Detect which cell encompasses the target text, then output its [x, y] center coordinate. 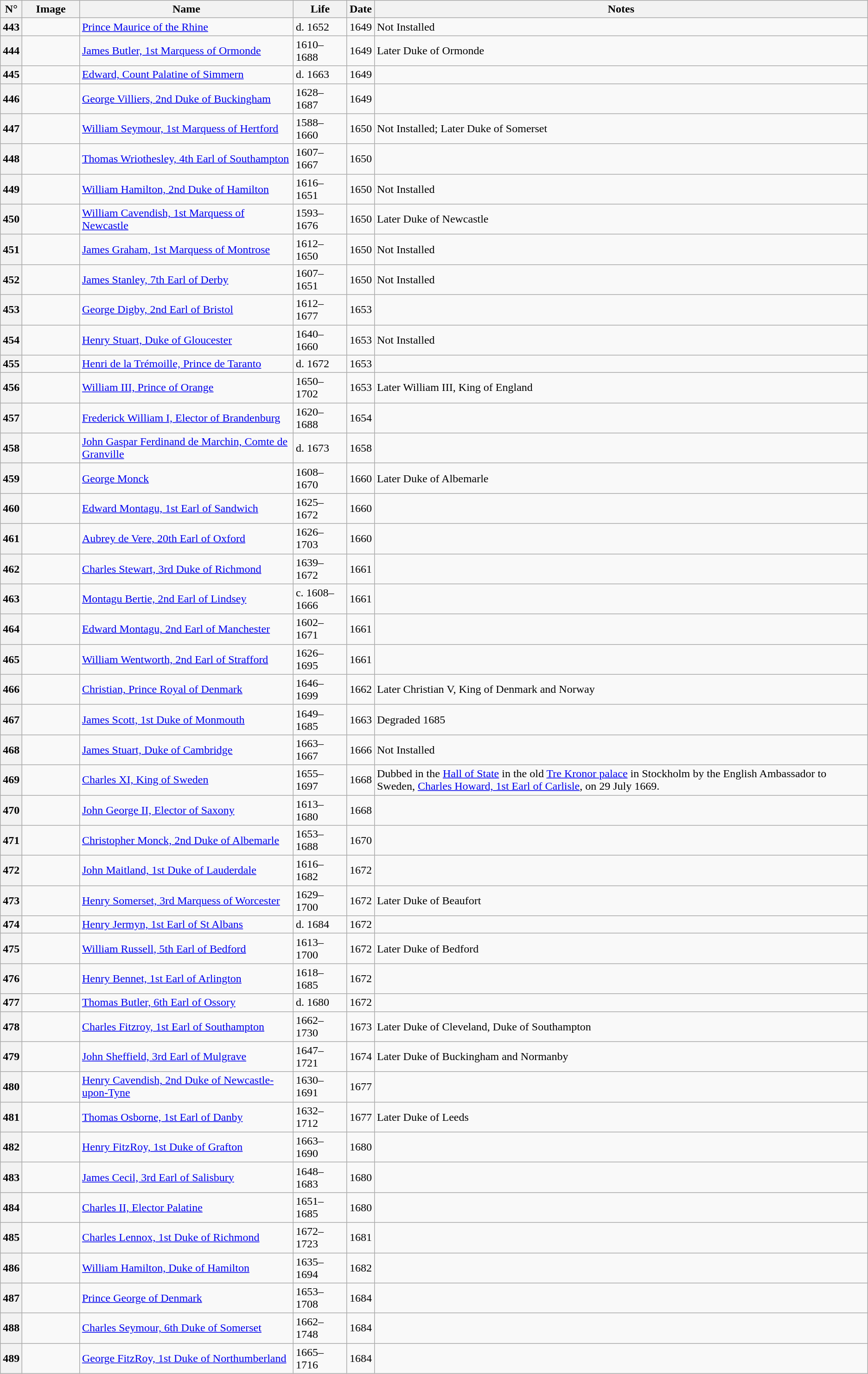
1651–1685 [320, 1208]
464 [11, 629]
Later William III, King of England [621, 388]
453 [11, 310]
1612–1650 [320, 249]
1639–1672 [320, 569]
485 [11, 1237]
James Scott, 1st Duke of Monmouth [186, 720]
480 [11, 1087]
459 [11, 479]
1628–1687 [320, 98]
Notes [621, 9]
William Russell, 5th Earl of Bedford [186, 949]
1665–1716 [320, 1359]
George Digby, 2nd Earl of Bristol [186, 310]
Montagu Bertie, 2nd Earl of Lindsey [186, 599]
1607–1651 [320, 279]
1613–1680 [320, 810]
1640–1660 [320, 339]
Charles XI, King of Sweden [186, 780]
1666 [361, 749]
Charles Seymour, 6th Duke of Somerset [186, 1328]
469 [11, 780]
Henry Cavendish, 2nd Duke of Newcastle-upon-Tyne [186, 1087]
1593–1676 [320, 219]
1662–1730 [320, 1027]
1626–1695 [320, 659]
William Wentworth, 2nd Earl of Strafford [186, 659]
455 [11, 364]
456 [11, 388]
Henri de la Trémoille, Prince de Taranto [186, 364]
James Cecil, 3rd Earl of Salisbury [186, 1177]
463 [11, 599]
1646–1699 [320, 689]
1632–1712 [320, 1117]
1613–1700 [320, 949]
1626–1703 [320, 539]
Christopher Monck, 2nd Duke of Albemarle [186, 840]
d. 1652 [320, 27]
Henry Jermyn, 1st Earl of St Albans [186, 925]
Later Duke of Beaufort [621, 901]
William Hamilton, Duke of Hamilton [186, 1268]
William Seymour, 1st Marquess of Hertford [186, 129]
1608–1670 [320, 479]
George FitzRoy, 1st Duke of Northumberland [186, 1359]
George Villiers, 2nd Duke of Buckingham [186, 98]
Prince Maurice of the Rhine [186, 27]
486 [11, 1268]
446 [11, 98]
Henry Somerset, 3rd Marquess of Worcester [186, 901]
1648–1683 [320, 1177]
Degraded 1685 [621, 720]
Christian, Prince Royal of Denmark [186, 689]
Date [361, 9]
444 [11, 51]
1673 [361, 1027]
1607–1667 [320, 159]
462 [11, 569]
Later Duke of Newcastle [621, 219]
1588–1660 [320, 129]
Charles Fitzroy, 1st Earl of Southampton [186, 1027]
d. 1672 [320, 364]
1635–1694 [320, 1268]
460 [11, 508]
1653–1708 [320, 1298]
James Butler, 1st Marquess of Ormonde [186, 51]
474 [11, 925]
Later Duke of Ormonde [621, 51]
d. 1684 [320, 925]
Charles Stewart, 3rd Duke of Richmond [186, 569]
Thomas Osborne, 1st Earl of Danby [186, 1117]
Charles II, Elector Palatine [186, 1208]
1629–1700 [320, 901]
d. 1680 [320, 1003]
1650–1702 [320, 388]
Later Duke of Leeds [621, 1117]
c. 1608–1666 [320, 599]
James Stuart, Duke of Cambridge [186, 749]
473 [11, 901]
Edward Montagu, 1st Earl of Sandwich [186, 508]
1662 [361, 689]
458 [11, 448]
1674 [361, 1056]
Edward Montagu, 2nd Earl of Manchester [186, 629]
472 [11, 871]
466 [11, 689]
488 [11, 1328]
478 [11, 1027]
Edward, Count Palatine of Simmern [186, 75]
d. 1673 [320, 448]
Later Duke of Albemarle [621, 479]
Frederick William I, Elector of Brandenburg [186, 418]
447 [11, 129]
1610–1688 [320, 51]
450 [11, 219]
Later Duke of Buckingham and Normanby [621, 1056]
Not Installed; Later Duke of Somerset [621, 129]
1658 [361, 448]
461 [11, 539]
1663–1690 [320, 1147]
1649–1685 [320, 720]
1625–1672 [320, 508]
467 [11, 720]
484 [11, 1208]
479 [11, 1056]
Later Duke of Cleveland, Duke of Southampton [621, 1027]
James Graham, 1st Marquess of Montrose [186, 249]
457 [11, 418]
452 [11, 279]
1655–1697 [320, 780]
Charles Lennox, 1st Duke of Richmond [186, 1237]
470 [11, 810]
1672–1723 [320, 1237]
N° [11, 9]
Prince George of Denmark [186, 1298]
477 [11, 1003]
489 [11, 1359]
1653–1688 [320, 840]
Thomas Wriothesley, 4th Earl of Southampton [186, 159]
475 [11, 949]
Aubrey de Vere, 20th Earl of Oxford [186, 539]
Image [51, 9]
482 [11, 1147]
1681 [361, 1237]
1618–1685 [320, 978]
John Maitland, 1st Duke of Lauderdale [186, 871]
Later Christian V, King of Denmark and Norway [621, 689]
481 [11, 1117]
William Hamilton, 2nd Duke of Hamilton [186, 189]
Henry Bennet, 1st Earl of Arlington [186, 978]
John Sheffield, 3rd Earl of Mulgrave [186, 1056]
1663 [361, 720]
1662–1748 [320, 1328]
John Gaspar Ferdinand de Marchin, Comte de Granville [186, 448]
James Stanley, 7th Earl of Derby [186, 279]
445 [11, 75]
1602–1671 [320, 629]
Thomas Butler, 6th Earl of Ossory [186, 1003]
John George II, Elector of Saxony [186, 810]
451 [11, 249]
1647–1721 [320, 1056]
1682 [361, 1268]
465 [11, 659]
d. 1663 [320, 75]
Name [186, 9]
1670 [361, 840]
William III, Prince of Orange [186, 388]
Henry Stuart, Duke of Gloucester [186, 339]
449 [11, 189]
1616–1682 [320, 871]
1616–1651 [320, 189]
487 [11, 1298]
443 [11, 27]
Later Duke of Bedford [621, 949]
1620–1688 [320, 418]
471 [11, 840]
448 [11, 159]
1630–1691 [320, 1087]
1612–1677 [320, 310]
George Monck [186, 479]
483 [11, 1177]
468 [11, 749]
1654 [361, 418]
454 [11, 339]
Life [320, 9]
476 [11, 978]
1663–1667 [320, 749]
William Cavendish, 1st Marquess of Newcastle [186, 219]
Henry FitzRoy, 1st Duke of Grafton [186, 1147]
